Identify which cell holds the provided text, then report its (X, Y) central coordinate. 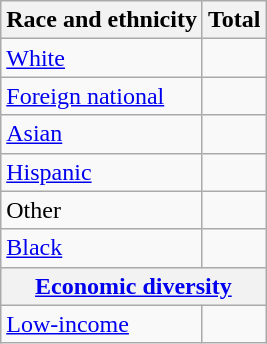
Economic diversity (134, 286)
Race and ethnicity (102, 20)
White (102, 58)
Total (234, 20)
Black (102, 248)
Foreign national (102, 96)
Asian (102, 134)
Low-income (102, 324)
Other (102, 210)
Hispanic (102, 172)
